Scan for the cell matching the given text and deliver its (x, y) coordinate at center. 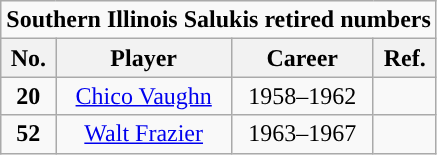
52 (28, 134)
1958–1962 (302, 96)
1963–1967 (302, 134)
Career (302, 58)
No. (28, 58)
Southern Illinois Salukis retired numbers (219, 20)
Chico Vaughn (144, 96)
Player (144, 58)
Ref. (404, 58)
20 (28, 96)
Walt Frazier (144, 134)
